Return the [X, Y] coordinate for the center point of the cell that contains the specified text.  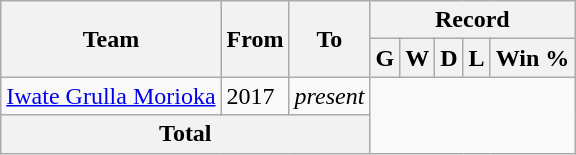
W [418, 58]
D [449, 58]
To [330, 39]
L [476, 58]
2017 [255, 96]
Team [111, 39]
G [385, 58]
Total [186, 134]
Record [472, 20]
From [255, 39]
present [330, 96]
Iwate Grulla Morioka [111, 96]
Win % [532, 58]
